Determine the [x, y] coordinate at the center of the cell enclosing the given text.  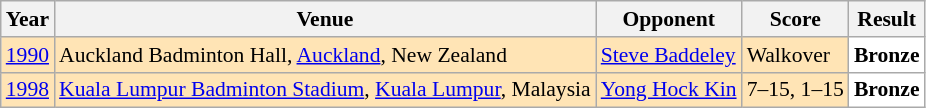
Opponent [669, 19]
Steve Baddeley [669, 55]
Yong Hock Kin [669, 90]
Walkover [796, 55]
Score [796, 19]
Result [887, 19]
1998 [28, 90]
7–15, 1–15 [796, 90]
Auckland Badminton Hall, Auckland, New Zealand [325, 55]
1990 [28, 55]
Venue [325, 19]
Kuala Lumpur Badminton Stadium, Kuala Lumpur, Malaysia [325, 90]
Year [28, 19]
